Pinpoint the cell where the given text exists, returning its (x, y) midpoint coordinate. 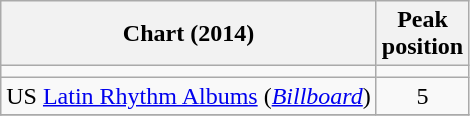
Chart (2014) (189, 34)
5 (422, 96)
Peakposition (422, 34)
US Latin Rhythm Albums (Billboard) (189, 96)
